Provide the (X, Y) coordinate of the cell's center where the given text is located.  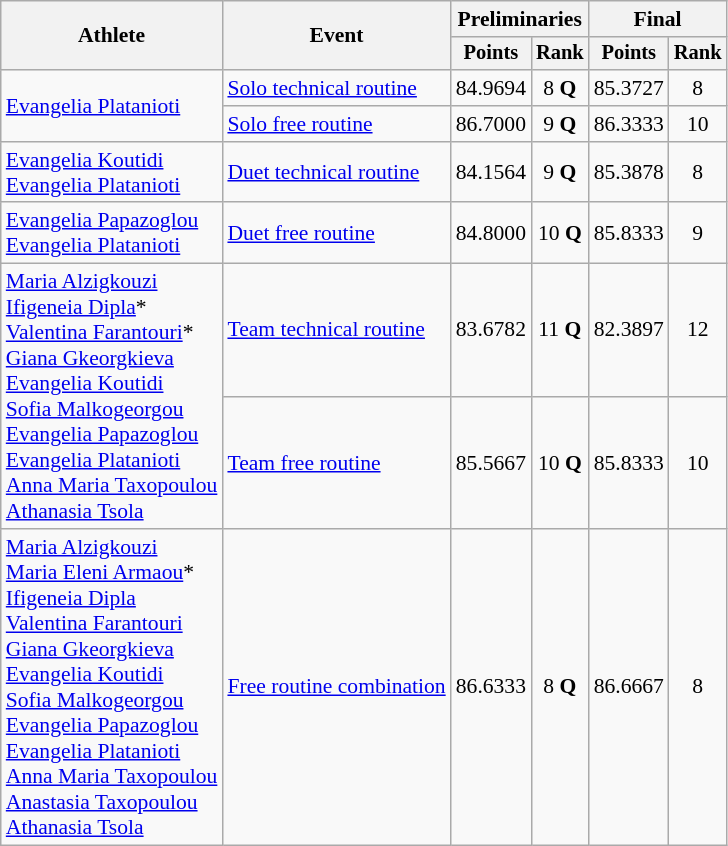
Evangelia KoutidiEvangelia Platanioti (112, 172)
Evangelia Platanioti (112, 106)
Solo technical routine (336, 88)
Free routine combination (336, 687)
82.3897 (629, 330)
11 Q (560, 330)
86.3333 (629, 124)
Team technical routine (336, 330)
Final (658, 19)
84.1564 (491, 172)
85.5667 (491, 464)
84.9694 (491, 88)
83.6782 (491, 330)
Athlete (112, 36)
Duet technical routine (336, 172)
Team free routine (336, 464)
86.6333 (491, 687)
Preliminaries (520, 19)
84.8000 (491, 234)
86.7000 (491, 124)
Solo free routine (336, 124)
85.3727 (629, 88)
9 (698, 234)
85.3878 (629, 172)
Evangelia PapazoglouEvangelia Platanioti (112, 234)
Event (336, 36)
12 (698, 330)
Duet free routine (336, 234)
86.6667 (629, 687)
